Capture the cell that displays the provided text and extract its [X, Y] central coordinate. 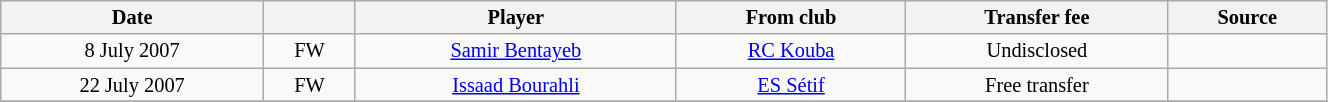
Free transfer [1037, 85]
Issaad Bourahli [516, 85]
Source [1247, 17]
Transfer fee [1037, 17]
ES Sétif [791, 85]
22 July 2007 [132, 85]
8 July 2007 [132, 51]
Player [516, 17]
Undisclosed [1037, 51]
RC Kouba [791, 51]
Samir Bentayeb [516, 51]
From club [791, 17]
Date [132, 17]
